For the text-containing cell, return its midpoint in (X, Y) coordinate format. 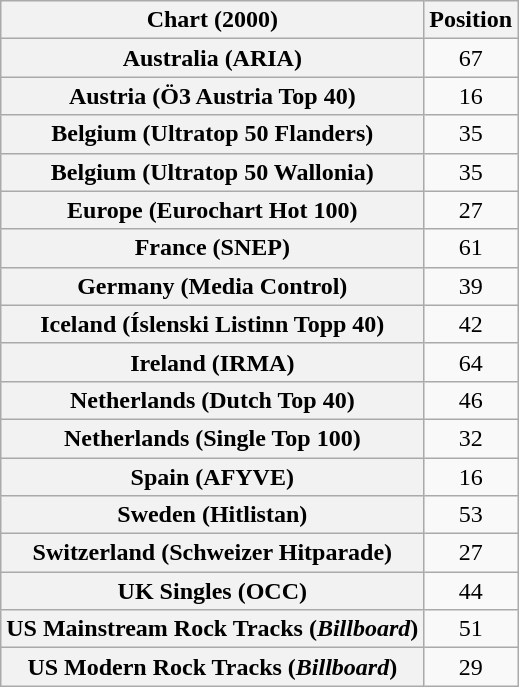
53 (471, 515)
UK Singles (OCC) (212, 591)
32 (471, 438)
Europe (Eurochart Hot 100) (212, 210)
44 (471, 591)
Ireland (IRMA) (212, 362)
US Modern Rock Tracks (Billboard) (212, 667)
Germany (Media Control) (212, 286)
Chart (2000) (212, 20)
46 (471, 400)
39 (471, 286)
Spain (AFYVE) (212, 477)
64 (471, 362)
51 (471, 629)
Belgium (Ultratop 50 Flanders) (212, 134)
Position (471, 20)
Switzerland (Schweizer Hitparade) (212, 553)
29 (471, 667)
US Mainstream Rock Tracks (Billboard) (212, 629)
Austria (Ö3 Austria Top 40) (212, 96)
Sweden (Hitlistan) (212, 515)
Iceland (Íslenski Listinn Topp 40) (212, 324)
42 (471, 324)
France (SNEP) (212, 248)
Netherlands (Single Top 100) (212, 438)
Australia (ARIA) (212, 58)
Belgium (Ultratop 50 Wallonia) (212, 172)
Netherlands (Dutch Top 40) (212, 400)
67 (471, 58)
61 (471, 248)
